Identify which cell holds the provided text, then report its (x, y) central coordinate. 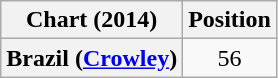
Brazil (Crowley) (92, 58)
Position (230, 20)
56 (230, 58)
Chart (2014) (92, 20)
